Return (X, Y) of the center of cell containing provided text 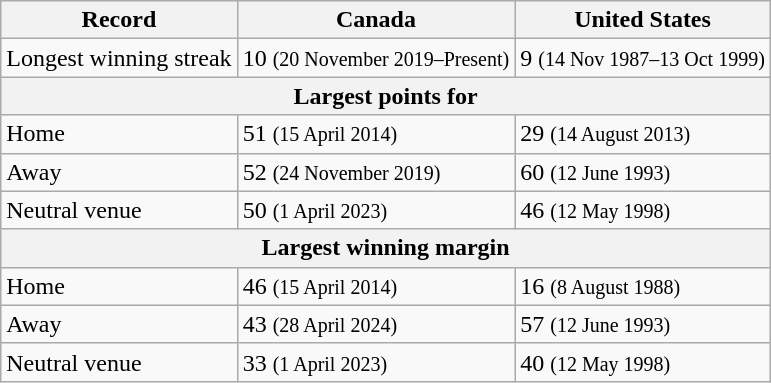
46 (12 May 1998) (643, 210)
57 (12 June 1993) (643, 324)
33 (1 April 2023) (376, 362)
Largest winning margin (386, 248)
40 (12 May 1998) (643, 362)
16 (8 August 1988) (643, 286)
Canada (376, 20)
9 (14 Nov 1987–13 Oct 1999) (643, 58)
50 (1 April 2023) (376, 210)
Record (119, 20)
Largest points for (386, 96)
43 (28 April 2024) (376, 324)
10 (20 November 2019–Present) (376, 58)
52 (24 November 2019) (376, 172)
United States (643, 20)
46 (15 April 2014) (376, 286)
60 (12 June 1993) (643, 172)
Longest winning streak (119, 58)
51 (15 April 2014) (376, 134)
29 (14 August 2013) (643, 134)
